Find where the given text appears and provide that cell's center as [x, y] coordinate. 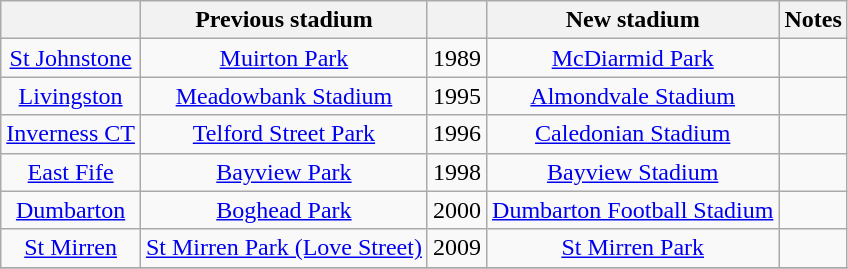
Bayview Stadium [633, 172]
Bayview Park [284, 172]
Caledonian Stadium [633, 134]
Dumbarton Football Stadium [633, 210]
St Johnstone [71, 58]
St Mirren Park [633, 248]
McDiarmid Park [633, 58]
Previous stadium [284, 20]
2000 [456, 210]
1998 [456, 172]
1989 [456, 58]
1996 [456, 134]
Telford Street Park [284, 134]
Meadowbank Stadium [284, 96]
Inverness CT [71, 134]
New stadium [633, 20]
Livingston [71, 96]
East Fife [71, 172]
Almondvale Stadium [633, 96]
Dumbarton [71, 210]
St Mirren Park (Love Street) [284, 248]
2009 [456, 248]
Muirton Park [284, 58]
St Mirren [71, 248]
1995 [456, 96]
Boghead Park [284, 210]
Notes [813, 20]
